Return the (X, Y) coordinate for the center point of the cell that contains the specified text.  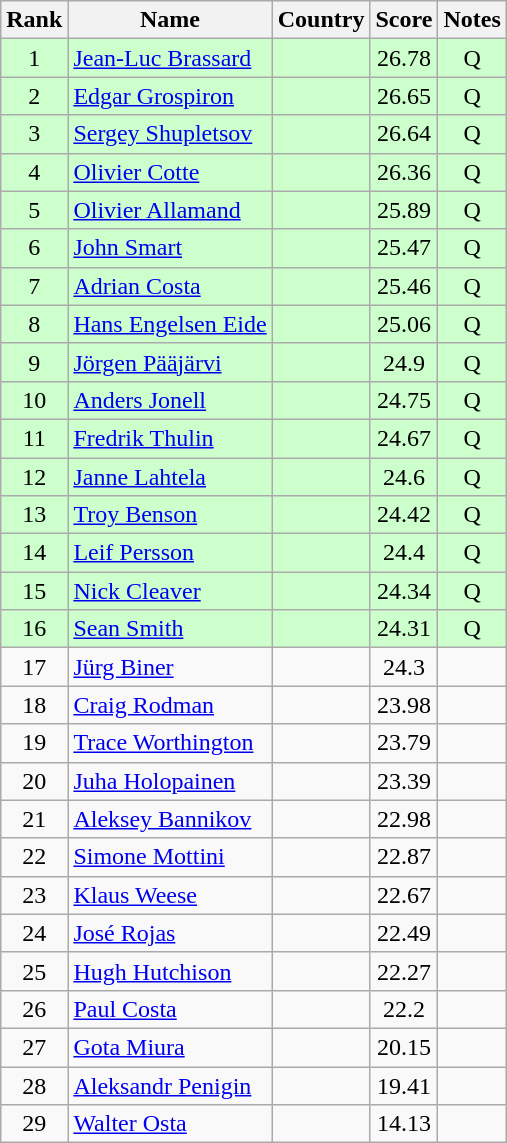
Walter Osta (170, 1124)
7 (34, 286)
24 (34, 933)
Troy Benson (170, 515)
John Smart (170, 248)
14 (34, 553)
27 (34, 1047)
26.64 (404, 134)
Name (170, 20)
Olivier Cotte (170, 172)
Aleksandr Penigin (170, 1085)
21 (34, 819)
25.89 (404, 210)
26.65 (404, 96)
6 (34, 248)
8 (34, 324)
24.67 (404, 438)
23 (34, 895)
24.75 (404, 400)
26 (34, 1009)
5 (34, 210)
23.79 (404, 743)
24.4 (404, 553)
Fredrik Thulin (170, 438)
16 (34, 629)
Sean Smith (170, 629)
4 (34, 172)
Klaus Weese (170, 895)
Olivier Allamand (170, 210)
11 (34, 438)
19.41 (404, 1085)
18 (34, 705)
Gota Miura (170, 1047)
25.06 (404, 324)
24.31 (404, 629)
Anders Jonell (170, 400)
2 (34, 96)
Jörgen Pääjärvi (170, 362)
24.42 (404, 515)
15 (34, 591)
Notes (472, 20)
25.46 (404, 286)
Country (321, 20)
Simone Mottini (170, 857)
25.47 (404, 248)
Hugh Hutchison (170, 971)
24.3 (404, 667)
Jean-Luc Brassard (170, 58)
13 (34, 515)
Edgar Grospiron (170, 96)
Rank (34, 20)
1 (34, 58)
Craig Rodman (170, 705)
22.27 (404, 971)
9 (34, 362)
24.34 (404, 591)
19 (34, 743)
12 (34, 477)
23.39 (404, 781)
24.6 (404, 477)
Adrian Costa (170, 286)
29 (34, 1124)
Trace Worthington (170, 743)
20 (34, 781)
26.36 (404, 172)
24.9 (404, 362)
Sergey Shupletsov (170, 134)
Juha Holopainen (170, 781)
Score (404, 20)
22.2 (404, 1009)
26.78 (404, 58)
Janne Lahtela (170, 477)
14.13 (404, 1124)
3 (34, 134)
José Rojas (170, 933)
17 (34, 667)
Hans Engelsen Eide (170, 324)
10 (34, 400)
20.15 (404, 1047)
22.87 (404, 857)
22.67 (404, 895)
Aleksey Bannikov (170, 819)
25 (34, 971)
28 (34, 1085)
22.98 (404, 819)
22.49 (404, 933)
Nick Cleaver (170, 591)
22 (34, 857)
Leif Persson (170, 553)
Paul Costa (170, 1009)
Jürg Biner (170, 667)
23.98 (404, 705)
